Search for the cell housing the specified text and yield its [X, Y] center coordinate. 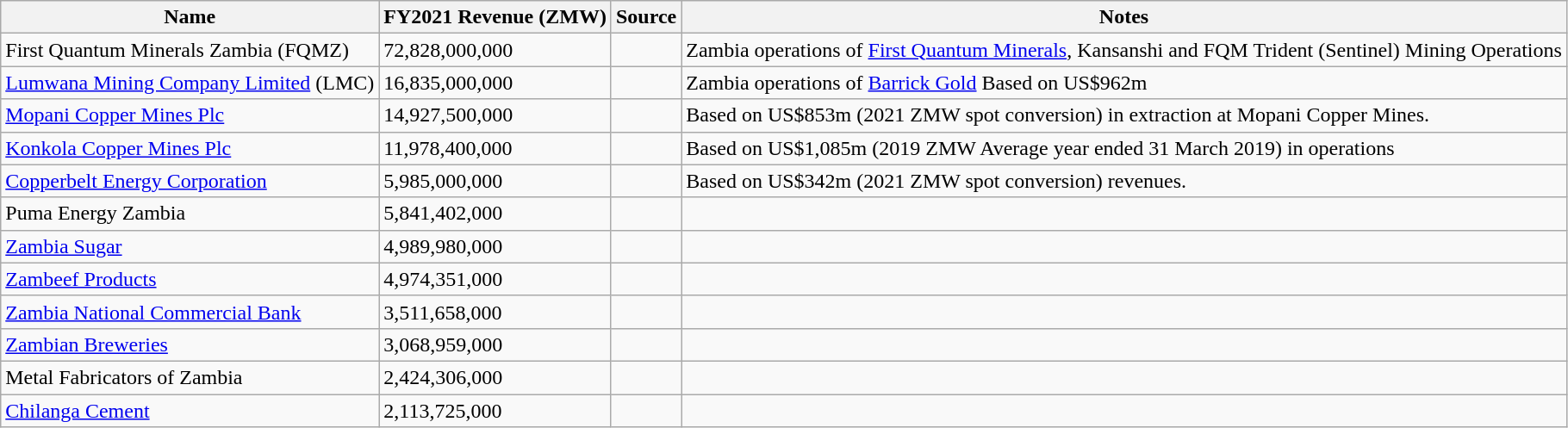
Zambia operations of Barrick Gold Based on US$962m [1124, 83]
3,511,658,000 [495, 312]
Konkola Copper Mines Plc [190, 148]
11,978,400,000 [495, 148]
2,424,306,000 [495, 377]
2,113,725,000 [495, 411]
Chilanga Cement [190, 411]
4,974,351,000 [495, 279]
Based on US$342m (2021 ZMW spot conversion) revenues. [1124, 181]
Zambian Breweries [190, 344]
4,989,980,000 [495, 246]
Copperbelt Energy Corporation [190, 181]
Name [190, 17]
Zambeef Products [190, 279]
72,828,000,000 [495, 50]
Metal Fabricators of Zambia [190, 377]
Based on US$853m (2021 ZMW spot conversion) in extraction at Mopani Copper Mines. [1124, 115]
Notes [1124, 17]
5,841,402,000 [495, 214]
16,835,000,000 [495, 83]
5,985,000,000 [495, 181]
Zambia operations of First Quantum Minerals, Kansanshi and FQM Trident (Sentinel) Mining Operations [1124, 50]
FY2021 Revenue (ZMW) [495, 17]
3,068,959,000 [495, 344]
Puma Energy Zambia [190, 214]
Mopani Copper Mines Plc [190, 115]
14,927,500,000 [495, 115]
Source [646, 17]
Lumwana Mining Company Limited (LMC) [190, 83]
Zambia Sugar [190, 246]
First Quantum Minerals Zambia (FQMZ) [190, 50]
Based on US$1,085m (2019 ZMW Average year ended 31 March 2019) in operations [1124, 148]
Zambia National Commercial Bank [190, 312]
